Find where the given text appears and provide that cell's center as [x, y] coordinate. 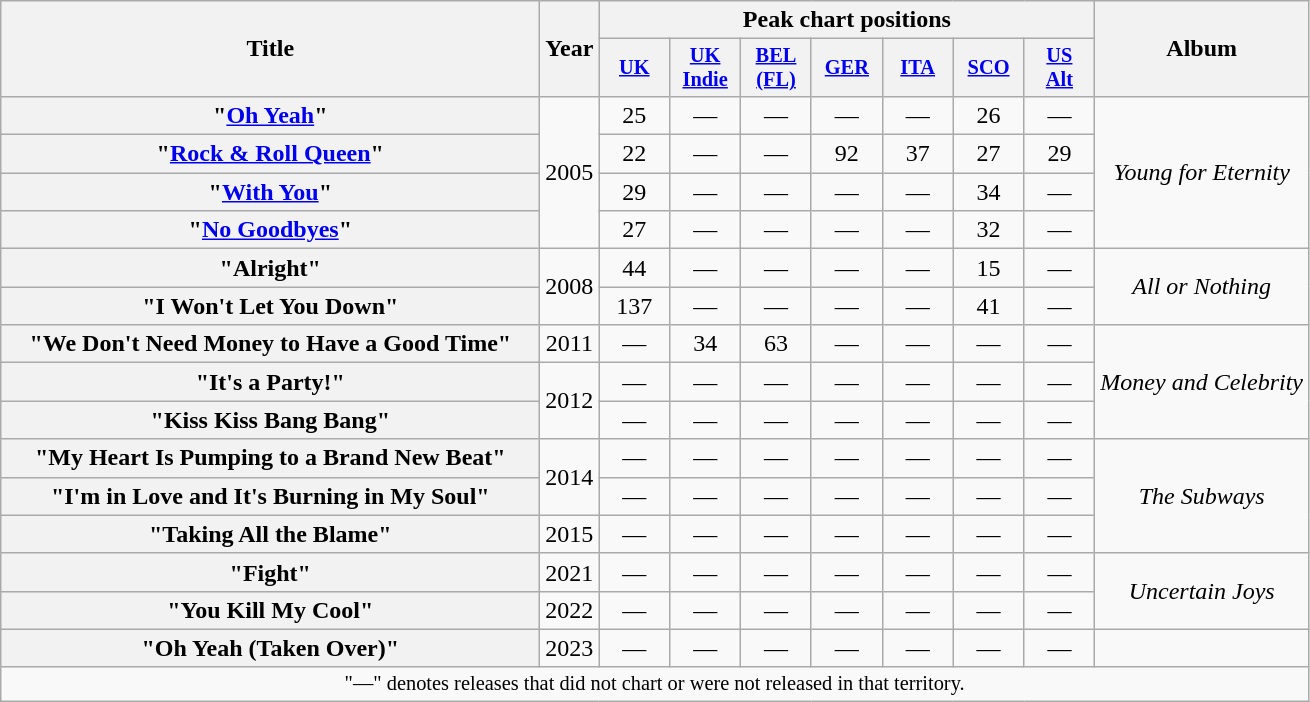
UKIndie [706, 68]
"I'm in Love and It's Burning in My Soul" [270, 496]
2023 [570, 648]
"You Kill My Cool" [270, 610]
"My Heart Is Pumping to a Brand New Beat" [270, 458]
2011 [570, 344]
"Rock & Roll Queen" [270, 154]
2014 [570, 477]
37 [918, 154]
25 [634, 115]
"Oh Yeah (Taken Over)" [270, 648]
GER [846, 68]
2012 [570, 401]
26 [988, 115]
"No Goodbyes" [270, 230]
"We Don't Need Money to Have a Good Time" [270, 344]
15 [988, 268]
"With You" [270, 192]
2022 [570, 610]
Young for Eternity [1202, 172]
BEL(FL) [776, 68]
2021 [570, 572]
22 [634, 154]
2005 [570, 172]
41 [988, 306]
"—" denotes releases that did not chart or were not released in that territory. [655, 684]
"I Won't Let You Down" [270, 306]
The Subways [1202, 496]
Title [270, 49]
Peak chart positions [847, 20]
63 [776, 344]
2015 [570, 534]
All or Nothing [1202, 287]
"Kiss Kiss Bang Bang" [270, 420]
44 [634, 268]
Money and Celebrity [1202, 382]
Album [1202, 49]
UK [634, 68]
"Taking All the Blame" [270, 534]
Year [570, 49]
Uncertain Joys [1202, 591]
SCO [988, 68]
"Oh Yeah" [270, 115]
"Fight" [270, 572]
"Alright" [270, 268]
137 [634, 306]
92 [846, 154]
ITA [918, 68]
32 [988, 230]
2008 [570, 287]
"It's a Party!" [270, 382]
USAlt [1060, 68]
